Identify which cell holds the provided text, then report its (x, y) central coordinate. 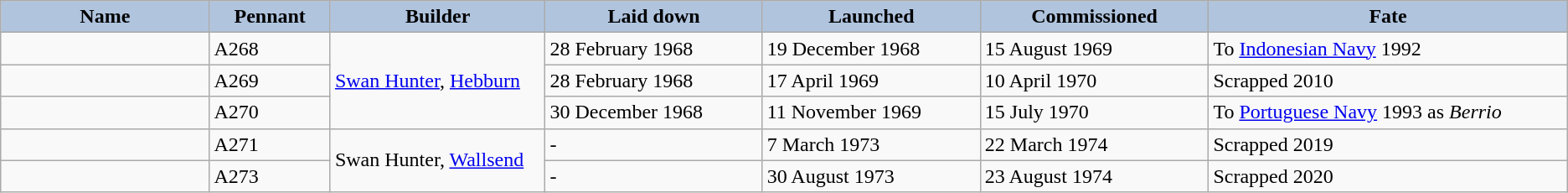
Builder (437, 17)
7 March 1973 (871, 144)
Launched (871, 17)
A273 (270, 176)
A268 (270, 49)
To Portuguese Navy 1993 as Berrio (1388, 112)
A271 (270, 144)
Scrapped 2019 (1388, 144)
22 March 1974 (1094, 144)
11 November 1969 (871, 112)
10 April 1970 (1094, 81)
Laid down (653, 17)
Scrapped 2020 (1388, 176)
30 August 1973 (871, 176)
Commissioned (1094, 17)
Name (106, 17)
15 August 1969 (1094, 49)
Pennant (270, 17)
30 December 1968 (653, 112)
15 July 1970 (1094, 112)
A269 (270, 81)
A270 (270, 112)
23 August 1974 (1094, 176)
19 December 1968 (871, 49)
To Indonesian Navy 1992 (1388, 49)
Swan Hunter, Wallsend (437, 160)
17 April 1969 (871, 81)
Fate (1388, 17)
Swan Hunter, Hebburn (437, 81)
Scrapped 2010 (1388, 81)
